For the text-containing cell, return its midpoint in [X, Y] coordinate format. 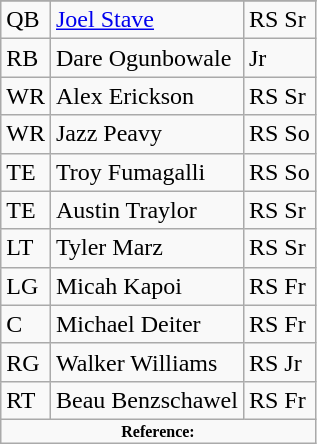
LT [26, 248]
Austin Traylor [146, 210]
QB [26, 20]
RB [26, 58]
Troy Fumagalli [146, 172]
C [26, 324]
Tyler Marz [146, 248]
Reference: [158, 431]
Beau Benzschawel [146, 400]
RT [26, 400]
Micah Kapoi [146, 286]
Alex Erickson [146, 96]
LG [26, 286]
Walker Williams [146, 362]
Michael Deiter [146, 324]
Jr [279, 58]
RG [26, 362]
RS Jr [279, 362]
Jazz Peavy [146, 134]
Dare Ogunbowale [146, 58]
Joel Stave [146, 20]
